Extract the [X, Y] coordinate from the center of the cell holding the provided text.  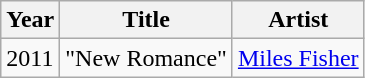
Title [146, 20]
"New Romance" [146, 58]
Artist [298, 20]
2011 [30, 58]
Miles Fisher [298, 58]
Year [30, 20]
